Scan for the cell matching the given text and deliver its (x, y) coordinate at center. 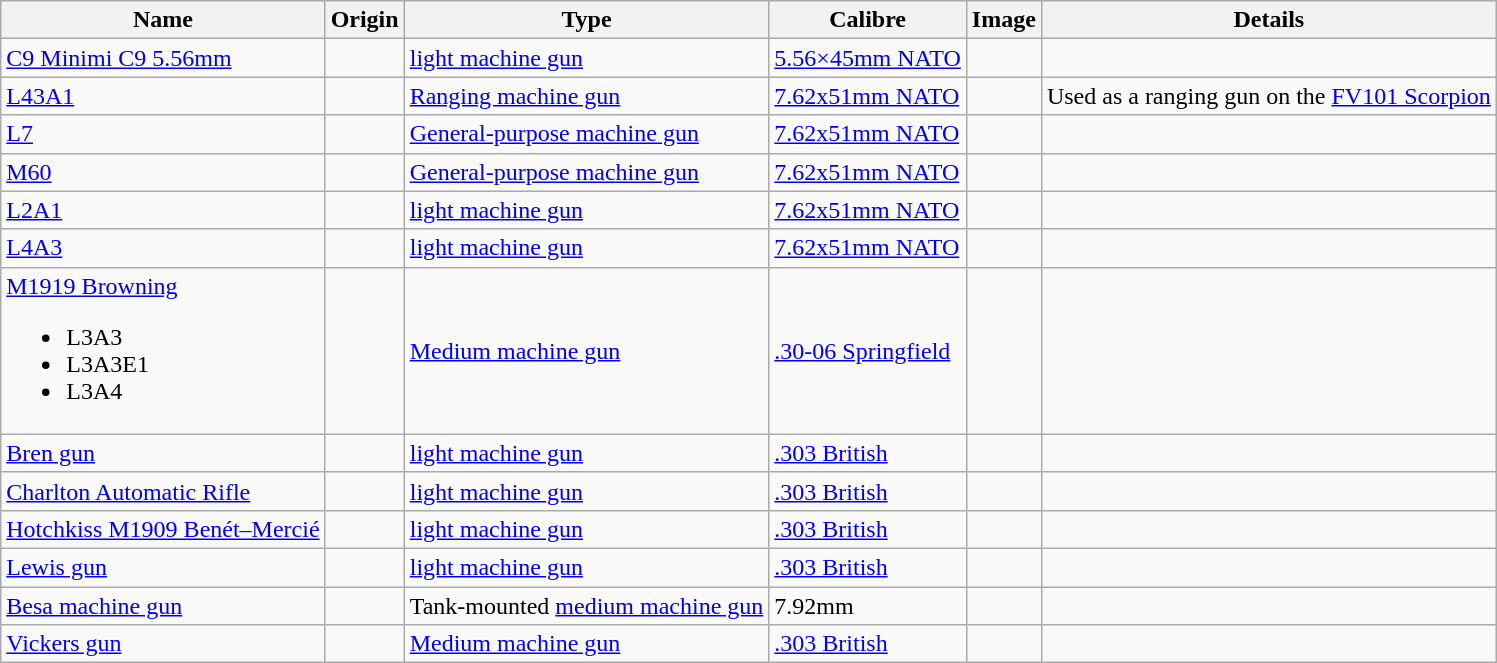
Image (1004, 20)
Calibre (868, 20)
Bren gun (163, 453)
C9 Minimi C9 5.56mm (163, 58)
L2A1 (163, 210)
Charlton Automatic Rifle (163, 491)
Used as a ranging gun on the FV101 Scorpion (1268, 96)
Origin (364, 20)
Vickers gun (163, 644)
L4A3 (163, 248)
Type (586, 20)
Details (1268, 20)
5.56×45mm NATO (868, 58)
Besa machine gun (163, 605)
Name (163, 20)
Lewis gun (163, 567)
M60 (163, 172)
Ranging machine gun (586, 96)
M1919 BrowningL3A3L3A3E1L3A4 (163, 350)
Hotchkiss M1909 Benét–Mercié (163, 529)
L7 (163, 134)
L43A1 (163, 96)
7.92mm (868, 605)
.30-06 Springfield (868, 350)
Tank-mounted medium machine gun (586, 605)
